For the text-containing cell, return its midpoint in (x, y) coordinate format. 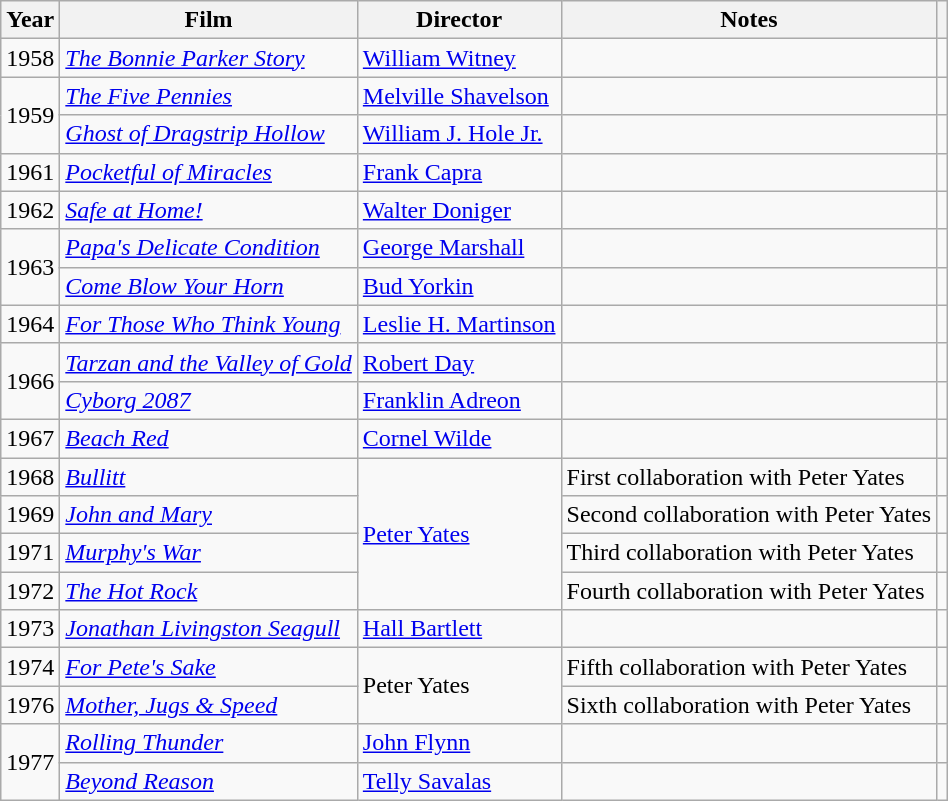
Tarzan and the Valley of Gold (209, 362)
William Witney (459, 58)
Beach Red (209, 438)
Third collaboration with Peter Yates (749, 553)
1974 (30, 667)
For Those Who Think Young (209, 324)
Come Blow Your Horn (209, 286)
Jonathan Livingston Seagull (209, 629)
Pocketful of Miracles (209, 172)
Rolling Thunder (209, 743)
William J. Hole Jr. (459, 134)
1961 (30, 172)
Bud Yorkin (459, 286)
Safe at Home! (209, 210)
Mother, Jugs & Speed (209, 705)
Robert Day (459, 362)
1968 (30, 477)
Fifth collaboration with Peter Yates (749, 667)
1972 (30, 591)
1967 (30, 438)
1973 (30, 629)
John and Mary (209, 515)
Leslie H. Martinson (459, 324)
John Flynn (459, 743)
1966 (30, 381)
Second collaboration with Peter Yates (749, 515)
First collaboration with Peter Yates (749, 477)
Fourth collaboration with Peter Yates (749, 591)
1964 (30, 324)
1963 (30, 267)
Bullitt (209, 477)
1977 (30, 762)
The Hot Rock (209, 591)
Year (30, 20)
Hall Bartlett (459, 629)
Telly Savalas (459, 781)
Murphy's War (209, 553)
Notes (749, 20)
Papa's Delicate Condition (209, 248)
1958 (30, 58)
Ghost of Dragstrip Hollow (209, 134)
Walter Doniger (459, 210)
Film (209, 20)
Franklin Adreon (459, 400)
1969 (30, 515)
The Five Pennies (209, 96)
The Bonnie Parker Story (209, 58)
Sixth collaboration with Peter Yates (749, 705)
Frank Capra (459, 172)
1959 (30, 115)
Director (459, 20)
For Pete's Sake (209, 667)
Melville Shavelson (459, 96)
1962 (30, 210)
Cyborg 2087 (209, 400)
Beyond Reason (209, 781)
Cornel Wilde (459, 438)
1976 (30, 705)
George Marshall (459, 248)
1971 (30, 553)
